Return the [x, y] coordinate for the center point of the cell that contains the specified text.  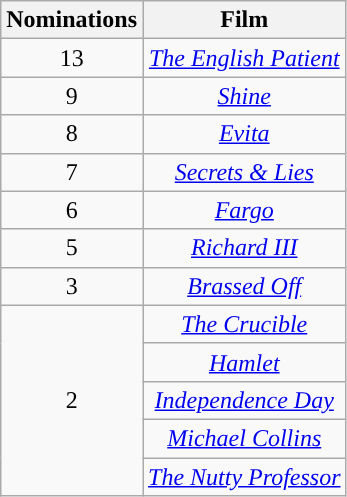
Evita [244, 134]
7 [72, 172]
2 [72, 400]
5 [72, 248]
Richard III [244, 248]
Shine [244, 96]
The English Patient [244, 58]
3 [72, 286]
Secrets & Lies [244, 172]
The Nutty Professor [244, 477]
The Crucible [244, 324]
Michael Collins [244, 438]
6 [72, 210]
8 [72, 134]
9 [72, 96]
Film [244, 20]
Independence Day [244, 400]
13 [72, 58]
Fargo [244, 210]
Hamlet [244, 362]
Brassed Off [244, 286]
Nominations [72, 20]
